Determine the (X, Y) coordinate at the center of the cell enclosing the given text.  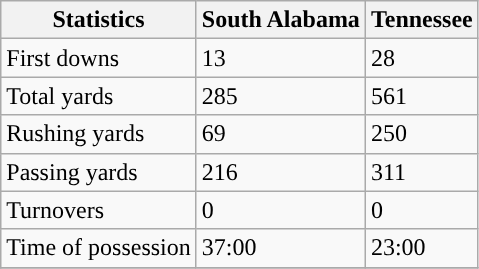
311 (422, 172)
South Alabama (280, 20)
250 (422, 134)
Time of possession (99, 248)
216 (280, 172)
Passing yards (99, 172)
Statistics (99, 20)
Rushing yards (99, 134)
Turnovers (99, 210)
561 (422, 96)
First downs (99, 58)
285 (280, 96)
28 (422, 58)
Total yards (99, 96)
13 (280, 58)
23:00 (422, 248)
69 (280, 134)
Tennessee (422, 20)
37:00 (280, 248)
